From the cell containing the given text, extract its center point as [X, Y] coordinate. 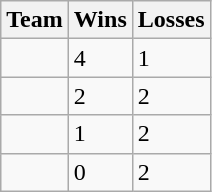
Losses [171, 20]
0 [100, 172]
Team [35, 20]
Wins [100, 20]
4 [100, 58]
